Return the (x, y) coordinate for the center point of the cell that contains the specified text.  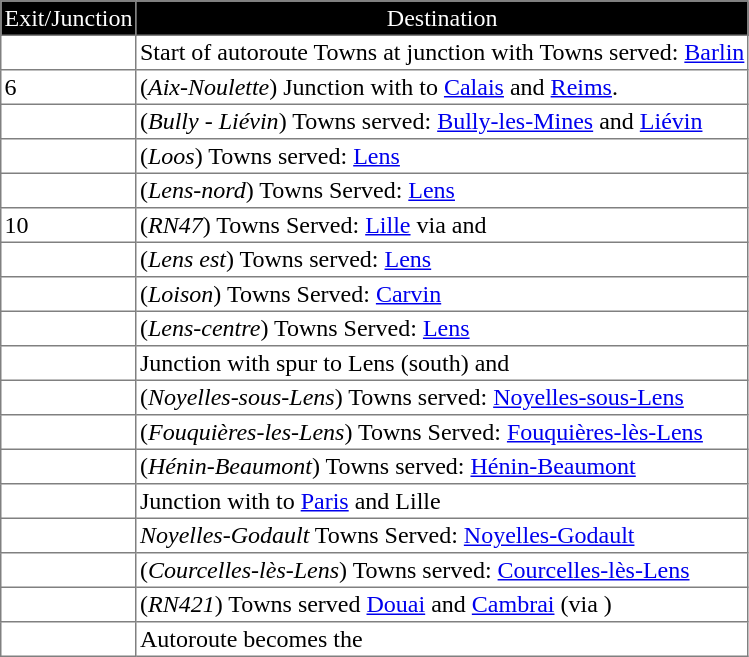
(Lens-nord) Towns Served: Lens (442, 190)
Exit/Junction (68, 18)
(Aix-Noulette) Junction with to Calais and Reims. (442, 87)
(RN421) Towns served Douai and Cambrai (via ) (442, 604)
(Loison) Towns Served: Carvin (442, 294)
(Courcelles-lès-Lens) Towns served: Courcelles-lès-Lens (442, 570)
(Loos) Towns served: Lens (442, 156)
Start of autoroute Towns at junction with Towns served: Barlin (442, 52)
10 (68, 225)
Junction with to Paris and Lille (442, 501)
(Lens-centre) Towns Served: Lens (442, 328)
(RN47) Towns Served: Lille via and (442, 225)
(Fouquières-les-Lens) Towns Served: Fouquières-lès-Lens (442, 432)
(Bully - Liévin) Towns served: Bully-les-Mines and Liévin (442, 121)
Destination (442, 18)
(Lens est) Towns served: Lens (442, 259)
6 (68, 87)
Noyelles-Godault Towns Served: Noyelles-Godault (442, 535)
Autoroute becomes the (442, 639)
(Hénin-Beaumont) Towns served: Hénin-Beaumont (442, 466)
(Noyelles-sous-Lens) Towns served: Noyelles-sous-Lens (442, 397)
Junction with spur to Lens (south) and (442, 363)
